Locate the cell with the specified text and output its [x, y] center coordinate. 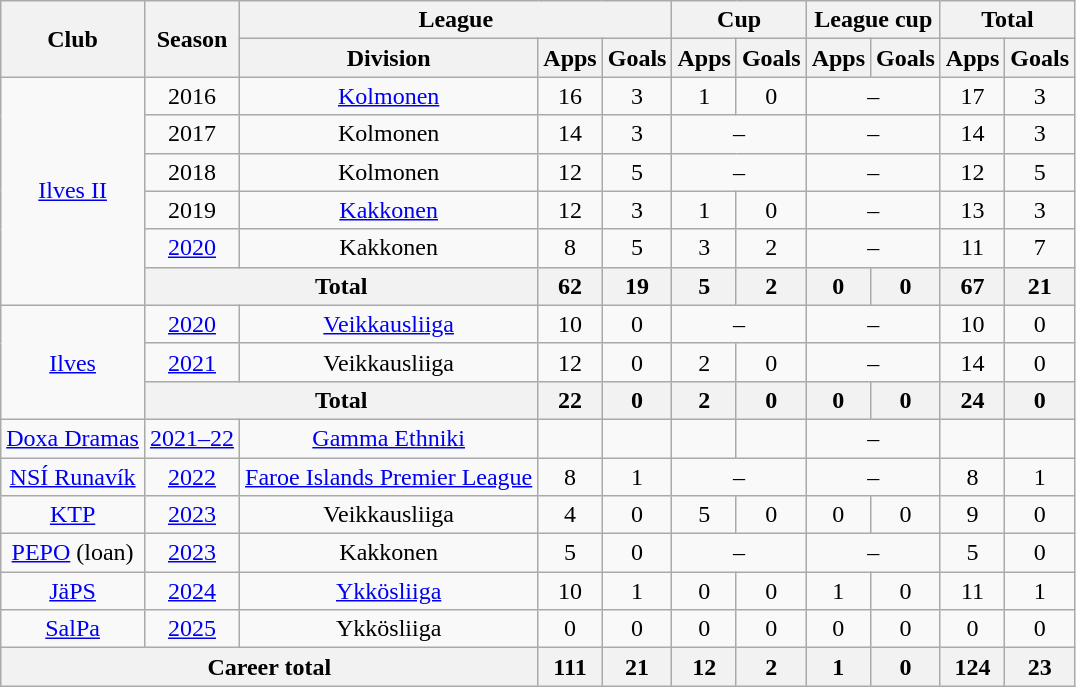
9 [972, 515]
124 [972, 667]
Season [192, 39]
Division [389, 58]
17 [972, 96]
Ilves II [73, 191]
2016 [192, 96]
7 [1040, 248]
League [456, 20]
2025 [192, 629]
2022 [192, 477]
NSÍ Runavík [73, 477]
Ilves [73, 362]
KTP [73, 515]
2021–22 [192, 438]
Cup [739, 20]
2021 [192, 362]
Gamma Ethniki [389, 438]
2018 [192, 172]
League cup [873, 20]
Club [73, 39]
67 [972, 286]
16 [570, 96]
13 [972, 210]
2017 [192, 134]
2019 [192, 210]
62 [570, 286]
Faroe Islands Premier League [389, 477]
111 [570, 667]
Career total [270, 667]
JäPS [73, 591]
24 [972, 400]
19 [637, 286]
4 [570, 515]
2024 [192, 591]
23 [1040, 667]
PEPO (loan) [73, 553]
22 [570, 400]
SalPa [73, 629]
Doxa Dramas [73, 438]
